Search for the cell housing the specified text and yield its (X, Y) center coordinate. 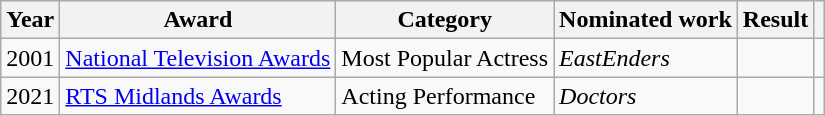
Category (445, 20)
EastEnders (646, 58)
2021 (30, 96)
Award (198, 20)
Year (30, 20)
RTS Midlands Awards (198, 96)
Most Popular Actress (445, 58)
National Television Awards (198, 58)
2001 (30, 58)
Nominated work (646, 20)
Result (775, 20)
Acting Performance (445, 96)
Doctors (646, 96)
